Identify which cell holds the provided text, then report its (x, y) central coordinate. 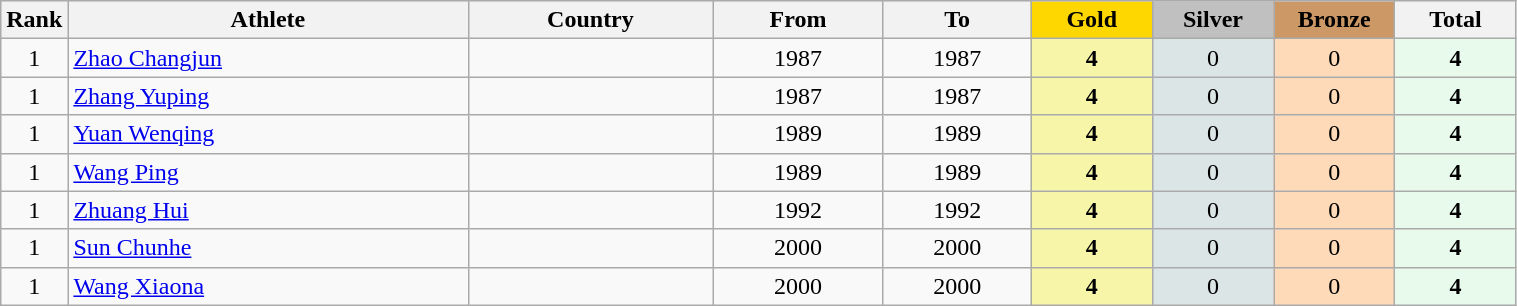
Country (590, 20)
Rank (34, 20)
Zhuang Hui (268, 210)
Zhao Changjun (268, 58)
Athlete (268, 20)
Wang Ping (268, 172)
Silver (1212, 20)
Gold (1092, 20)
Wang Xiaona (268, 286)
Zhang Yuping (268, 96)
Yuan Wenqing (268, 134)
Total (1456, 20)
To (957, 20)
From (798, 20)
Bronze (1334, 20)
Sun Chunhe (268, 248)
